Scan for the cell matching the given text and deliver its (x, y) coordinate at center. 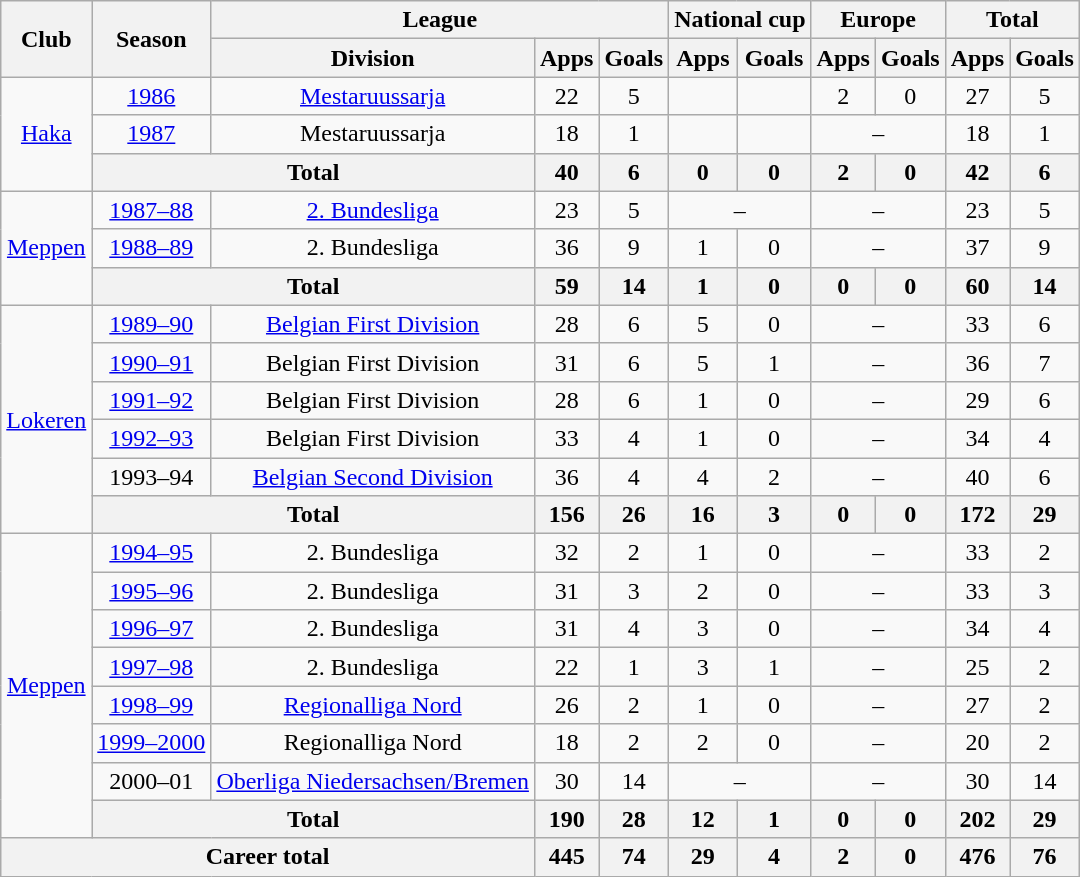
Europe (878, 20)
Career total (268, 857)
League (440, 20)
1999–2000 (152, 743)
Division (373, 58)
74 (634, 857)
1987–88 (152, 210)
12 (703, 819)
445 (566, 857)
National cup (740, 20)
1995–96 (152, 591)
Club (46, 39)
202 (977, 819)
1989–90 (152, 324)
16 (703, 515)
7 (1045, 362)
1986 (152, 96)
60 (977, 286)
1991–92 (152, 400)
1998–99 (152, 705)
156 (566, 515)
37 (977, 248)
Lokeren (46, 419)
20 (977, 743)
1988–89 (152, 248)
1996–97 (152, 629)
476 (977, 857)
25 (977, 667)
1994–95 (152, 553)
1993–94 (152, 477)
172 (977, 515)
42 (977, 172)
Belgian Second Division (373, 477)
2000–01 (152, 781)
1987 (152, 134)
32 (566, 553)
Season (152, 39)
1992–93 (152, 438)
76 (1045, 857)
1990–91 (152, 362)
Haka (46, 134)
59 (566, 286)
190 (566, 819)
Oberliga Niedersachsen/Bremen (373, 781)
1997–98 (152, 667)
